Output the [X, Y] coordinate of the center of the cell containing the given text.  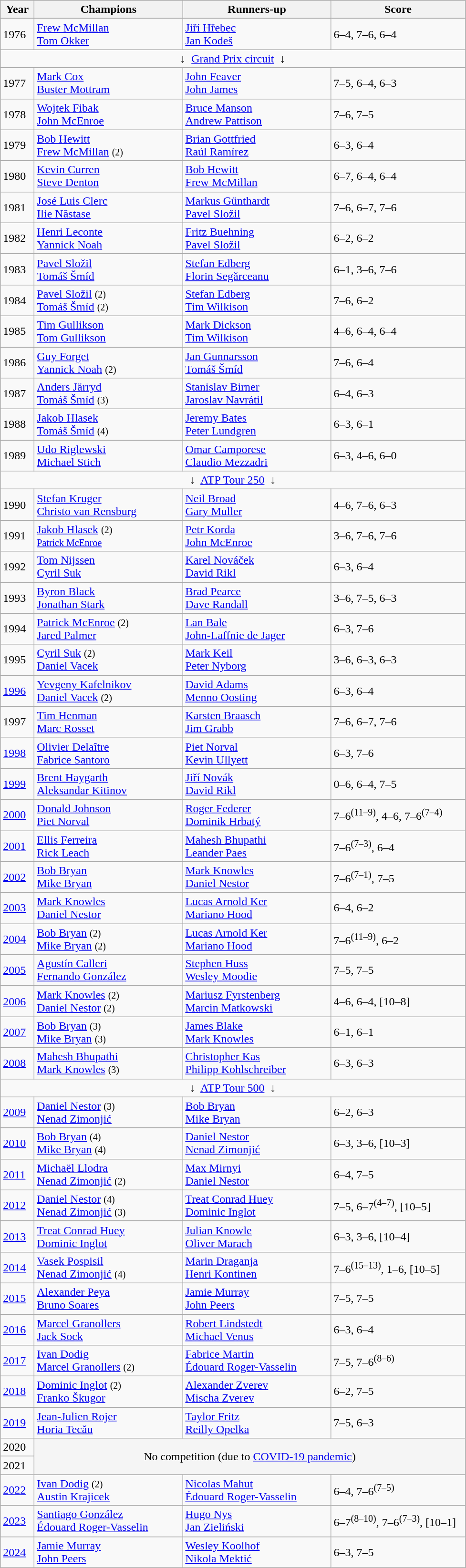
Mahesh Bhupathi Leander Paes [257, 846]
Daniel Nestor (4) Nenad Zimonjić (3) [109, 1206]
Cyril Suk (2) Daniel Vacek [109, 660]
2002 [17, 877]
1987 [17, 394]
1999 [17, 784]
2023 [17, 1521]
7–6(15–13), 1–6, [10–5] [398, 1268]
Pavel Složil (2) Tomáš Šmíd (2) [109, 300]
1985 [17, 331]
2013 [17, 1236]
1988 [17, 424]
Julian Knowle Oliver Marach [257, 1236]
Bob Hewitt Frew McMillan (2) [109, 145]
Anders Järryd Tomáš Šmíd (3) [109, 394]
Santiago González Édouard Roger-Vasselin [109, 1521]
Michaël Llodra Nenad Zimonjić (2) [109, 1174]
1986 [17, 362]
7–5, 6–7(4–7), [10–5] [398, 1206]
Tim Gullikson Tom Gullikson [109, 331]
2024 [17, 1552]
Kevin Curren Steve Denton [109, 176]
Omar Camporese Claudio Mezzadri [257, 456]
Daniel Nestor Nenad Zimonjić [257, 1144]
Vasek Pospisil Nenad Zimonjić (4) [109, 1268]
1993 [17, 598]
1982 [17, 238]
3–6, 7–5, 6–3 [398, 598]
Frew McMillan Tom Okker [109, 34]
Brad Pearce Dave Randall [257, 598]
1984 [17, 300]
6–4, 7–5 [398, 1174]
6–4, 6–3 [398, 394]
Mark Cox Buster Mottram [109, 83]
Alexander Peya Bruno Soares [109, 1298]
Runners-up [257, 10]
1978 [17, 114]
Mahesh Bhupathi Mark Knowles (3) [109, 1063]
Jeremy Bates Peter Lundgren [257, 424]
Nicolas Mahut Édouard Roger-Vasselin [257, 1490]
2007 [17, 1032]
0–6, 6–4, 7–5 [398, 784]
2008 [17, 1063]
3–6, 7–6, 7–6 [398, 536]
2003 [17, 908]
Christopher Kas Philipp Kohlschreiber [257, 1063]
1998 [17, 753]
Ivan Dodig (2) Austin Krajicek [109, 1490]
Mark Keil Peter Nyborg [257, 660]
6–1, 6–1 [398, 1032]
1992 [17, 567]
Robert Lindstedt Michael Venus [257, 1330]
Wesley Koolhof Nikola Mektić [257, 1552]
Alexander Zverev Mischa Zverev [257, 1392]
2006 [17, 1001]
4–6, 6–4, [10–8] [398, 1001]
Hugo Nys Jan Zieliński [257, 1521]
Bob Hewitt Frew McMillan [257, 176]
2016 [17, 1330]
Lan Bale John-Laffnie de Jager [257, 629]
Stefan Edberg Florin Segărceanu [257, 269]
1994 [17, 629]
Tom Nijssen Cyril Suk [109, 567]
2018 [17, 1392]
Roger Federer Dominik Hrbatý [257, 815]
6–4, 6–2 [398, 908]
2021 [17, 1465]
2014 [17, 1268]
2001 [17, 846]
Tim Henman Marc Rosset [109, 722]
Jan Gunnarsson Tomáš Šmíd [257, 362]
3–6, 6–3, 6–3 [398, 660]
1989 [17, 456]
Stephen Huss Wesley Moodie [257, 970]
7–6, 7–5 [398, 114]
No competition (due to COVID-19 pandemic) [250, 1456]
↓ ATP Tour 250 ↓ [233, 480]
Ellis Ferreira Rick Leach [109, 846]
Bob Bryan (3) Mike Bryan (3) [109, 1032]
Yevgeny Kafelnikov Daniel Vacek (2) [109, 691]
David Adams Menno Oosting [257, 691]
7–5, 7–6(8–6) [398, 1361]
Jakob Hlasek (2) Patrick McEnroe [109, 536]
2010 [17, 1144]
Guy Forget Yannick Noah (2) [109, 362]
Fabrice Martin Édouard Roger-Vasselin [257, 1361]
7–5, 6–4, 6–3 [398, 83]
Karsten Braasch Jim Grabb [257, 722]
6–2, 6–2 [398, 238]
1980 [17, 176]
6–3, 3–6, [10–4] [398, 1236]
2009 [17, 1112]
Byron Black Jonathan Stark [109, 598]
6–3, 7–5 [398, 1552]
2011 [17, 1174]
6–4, 7–6, 6–4 [398, 34]
Neil Broad Gary Muller [257, 505]
7–6(7–1), 7–5 [398, 877]
1996 [17, 691]
Piet Norval Kevin Ullyett [257, 753]
1981 [17, 207]
6–3, 4–6, 6–0 [398, 456]
Bob Bryan (4) Mike Bryan (4) [109, 1144]
José Luis Clerc Ilie Năstase [109, 207]
1991 [17, 536]
2020 [17, 1447]
7–6, 6–2 [398, 300]
Jiří Hřebec Jan Kodeš [257, 34]
Marin Draganja Henri Kontinen [257, 1268]
Marcel Granollers Jack Sock [109, 1330]
6–2, 7–5 [398, 1392]
Stefan Edberg Tim Wilkison [257, 300]
6–3, 3–6, [10–3] [398, 1144]
↓ Grand Prix circuit ↓ [233, 59]
Patrick McEnroe (2) Jared Palmer [109, 629]
2017 [17, 1361]
Henri Leconte Yannick Noah [109, 238]
6–2, 6–3 [398, 1112]
Agustín Calleri Fernando González [109, 970]
Jean-Julien Rojer Horia Tecău [109, 1423]
Jakob Hlasek Tomáš Šmíd (4) [109, 424]
Score [398, 10]
Jiří Novák David Rikl [257, 784]
7–6, 6–4 [398, 362]
2019 [17, 1423]
7–6(7–3), 6–4 [398, 846]
Wojtek Fibak John McEnroe [109, 114]
Max Mirnyi Daniel Nestor [257, 1174]
7–6(11–9), 6–2 [398, 939]
Bruce Manson Andrew Pattison [257, 114]
Champions [109, 10]
Markus Günthardt Pavel Složil [257, 207]
Dominic Inglot (2) Franko Škugor [109, 1392]
Pavel Složil Tomáš Šmíd [109, 269]
6–1, 3–6, 7–6 [398, 269]
Year [17, 10]
1990 [17, 505]
Karel Nováček David Rikl [257, 567]
2022 [17, 1490]
Fritz Buehning Pavel Složil [257, 238]
Mark Dickson Tim Wilkison [257, 331]
1997 [17, 722]
Ivan Dodig Marcel Granollers (2) [109, 1361]
6–7(8–10), 7–6(7–3), [10–1] [398, 1521]
Bob Bryan (2) Mike Bryan (2) [109, 939]
Mark Knowles (2) Daniel Nestor (2) [109, 1001]
2005 [17, 970]
2012 [17, 1206]
Brian Gottfried Raúl Ramírez [257, 145]
6–7, 6–4, 6–4 [398, 176]
↓ ATP Tour 500 ↓ [233, 1088]
Stefan Kruger Christo van Rensburg [109, 505]
1983 [17, 269]
Taylor Fritz Reilly Opelka [257, 1423]
Udo Riglewski Michael Stich [109, 456]
James Blake Mark Knowles [257, 1032]
6–3, 6–3 [398, 1063]
John Feaver John James [257, 83]
1995 [17, 660]
1979 [17, 145]
1977 [17, 83]
7–5, 6–3 [398, 1423]
Donald Johnson Piet Norval [109, 815]
Mariusz Fyrstenberg Marcin Matkowski [257, 1001]
Stanislav Birner Jaroslav Navrátil [257, 394]
Brent Haygarth Aleksandar Kitinov [109, 784]
2000 [17, 815]
4–6, 6–4, 6–4 [398, 331]
4–6, 7–6, 6–3 [398, 505]
Daniel Nestor (3) Nenad Zimonjić [109, 1112]
6–4, 7–6(7–5) [398, 1490]
2015 [17, 1298]
7–6(11–9), 4–6, 7–6(7–4) [398, 815]
Petr Korda John McEnroe [257, 536]
Olivier Delaître Fabrice Santoro [109, 753]
2004 [17, 939]
6–3, 6–1 [398, 424]
1976 [17, 34]
